Scan for the cell matching the given text and deliver its [x, y] coordinate at center. 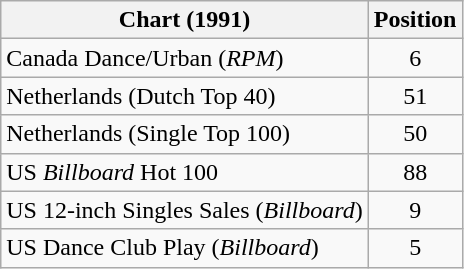
Position [415, 20]
50 [415, 134]
51 [415, 96]
US Dance Club Play (Billboard) [185, 248]
US 12-inch Singles Sales (Billboard) [185, 210]
Chart (1991) [185, 20]
9 [415, 210]
Netherlands (Dutch Top 40) [185, 96]
5 [415, 248]
Netherlands (Single Top 100) [185, 134]
6 [415, 58]
Canada Dance/Urban (RPM) [185, 58]
US Billboard Hot 100 [185, 172]
88 [415, 172]
